Locate the cell with the specified text and output its [x, y] center coordinate. 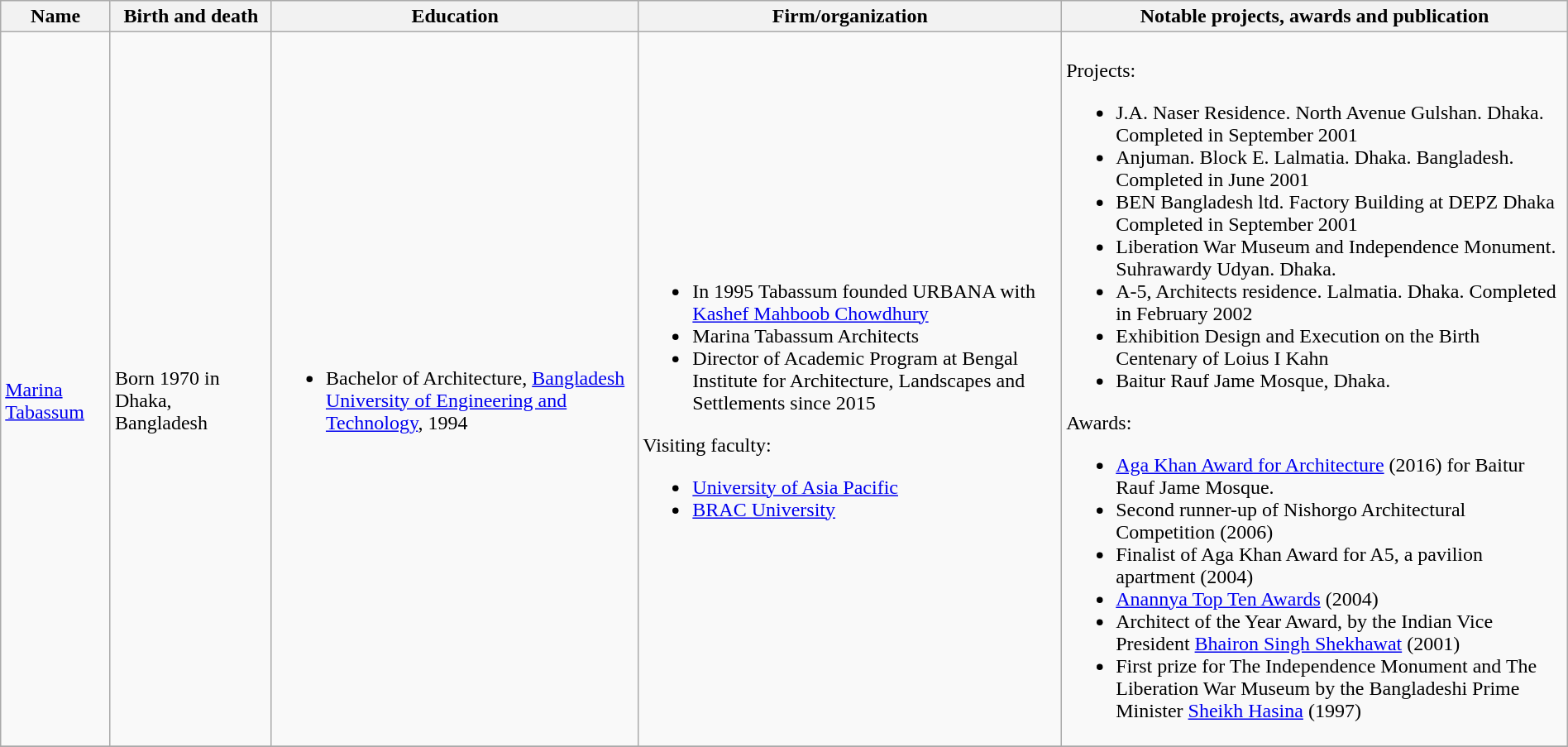
Born 1970 in Dhaka, Bangladesh [190, 389]
Birth and death [190, 17]
Education [455, 17]
Bachelor of Architecture, Bangladesh University of Engineering and Technology, 1994 [455, 389]
Name [56, 17]
Firm/organization [850, 17]
Marina Tabassum [56, 389]
Notable projects, awards and publication [1315, 17]
